Locate the cell with the specified text and output its (X, Y) center coordinate. 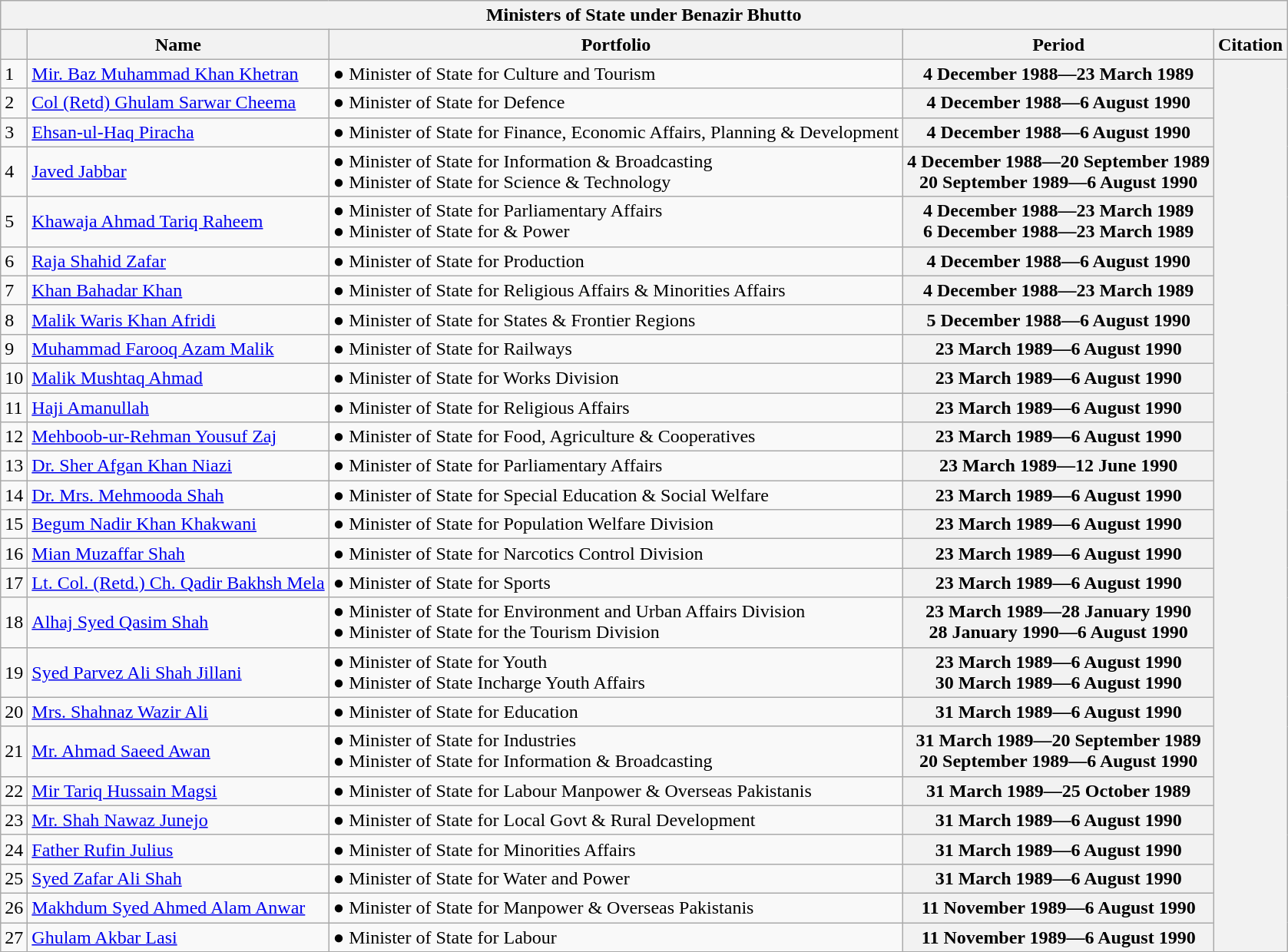
5 (14, 221)
23 March 1989—28 January 199028 January 1990—6 August 1990 (1058, 622)
● Minister of State for Industries● Minister of State for Information & Broadcasting (616, 751)
Malik Waris Khan Afridi (178, 319)
● Minister of State for Population Welfare Division (616, 524)
● Minister of State for Narcotics Control Division (616, 554)
● Minister of State for Environment and Urban Affairs Division● Minister of State for the Tourism Division (616, 622)
14 (14, 495)
21 (14, 751)
1 (14, 74)
5 December 1988—6 August 1990 (1058, 319)
Mian Muzaffar Shah (178, 554)
Citation (1250, 45)
Dr. Mrs. Mehmooda Shah (178, 495)
25 (14, 878)
9 (14, 349)
4 December 1988—20 September 198920 September 1989—6 August 1990 (1058, 172)
● Minister of State for Works Division (616, 378)
Name (178, 45)
Ministers of State under Benazir Bhutto (644, 15)
● Minister of State for Education (616, 712)
2 (14, 103)
15 (14, 524)
Alhaj Syed Qasim Shah (178, 622)
Col (Retd) Ghulam Sarwar Cheema (178, 103)
16 (14, 554)
● Minister of State for Water and Power (616, 878)
31 March 1989—25 October 1989 (1058, 791)
23 March 1989—12 June 1990 (1058, 466)
● Minister of State for Religious Affairs & Minorities Affairs (616, 290)
Portfolio (616, 45)
Mrs. Shahnaz Wazir Ali (178, 712)
Mr. Shah Nawaz Junejo (178, 820)
4 December 1988—23 March 19896 December 1988—23 March 1989 (1058, 221)
22 (14, 791)
24 (14, 849)
● Minister of State for Finance, Economic Affairs, Planning & Development (616, 132)
● Minister of State for Minorities Affairs (616, 849)
● Minister of State for Special Education & Social Welfare (616, 495)
Ehsan-ul-Haq Piracha (178, 132)
13 (14, 466)
● Minister of State for Culture and Tourism (616, 74)
Mehboob-ur-Rehman Yousuf Zaj (178, 437)
3 (14, 132)
● Minister of State for Information & Broadcasting● Minister of State for Science & Technology (616, 172)
● Minister of State for Labour (616, 937)
● Minister of State for Local Govt & Rural Development (616, 820)
● Minister of State for States & Frontier Regions (616, 319)
Father Rufin Julius (178, 849)
23 (14, 820)
6 (14, 261)
Mir Tariq Hussain Magsi (178, 791)
20 (14, 712)
10 (14, 378)
Begum Nadir Khan Khakwani (178, 524)
Khan Bahadar Khan (178, 290)
● Minister of State for Parliamentary Affairs● Minister of State for & Power (616, 221)
● Minister of State for Sports (616, 583)
Khawaja Ahmad Tariq Raheem (178, 221)
Makhdum Syed Ahmed Alam Anwar (178, 907)
23 March 1989—6 August 199030 March 1989—6 August 1990 (1058, 673)
● Minister of State for Youth● Minister of State Incharge Youth Affairs (616, 673)
12 (14, 437)
● Minister of State for Labour Manpower & Overseas Pakistanis (616, 791)
● Minister of State for Parliamentary Affairs (616, 466)
Lt. Col. (Retd.) Ch. Qadir Bakhsh Mela (178, 583)
Syed Zafar Ali Shah (178, 878)
11 (14, 408)
Syed Parvez Ali Shah Jillani (178, 673)
Dr. Sher Afgan Khan Niazi (178, 466)
7 (14, 290)
Javed Jabbar (178, 172)
31 March 1989—20 September 198920 September 1989—6 August 1990 (1058, 751)
Haji Amanullah (178, 408)
Raja Shahid Zafar (178, 261)
Muhammad Farooq Azam Malik (178, 349)
Mr. Ahmad Saeed Awan (178, 751)
26 (14, 907)
Period (1058, 45)
● Minister of State for Railways (616, 349)
● Minister of State for Manpower & Overseas Pakistanis (616, 907)
● Minister of State for Religious Affairs (616, 408)
● Minister of State for Production (616, 261)
18 (14, 622)
Ghulam Akbar Lasi (178, 937)
Mir. Baz Muhammad Khan Khetran (178, 74)
Malik Mushtaq Ahmad (178, 378)
● Minister of State for Food, Agriculture & Cooperatives (616, 437)
19 (14, 673)
4 (14, 172)
8 (14, 319)
27 (14, 937)
● Minister of State for Defence (616, 103)
17 (14, 583)
